Return [X, Y] of the center of cell containing provided text 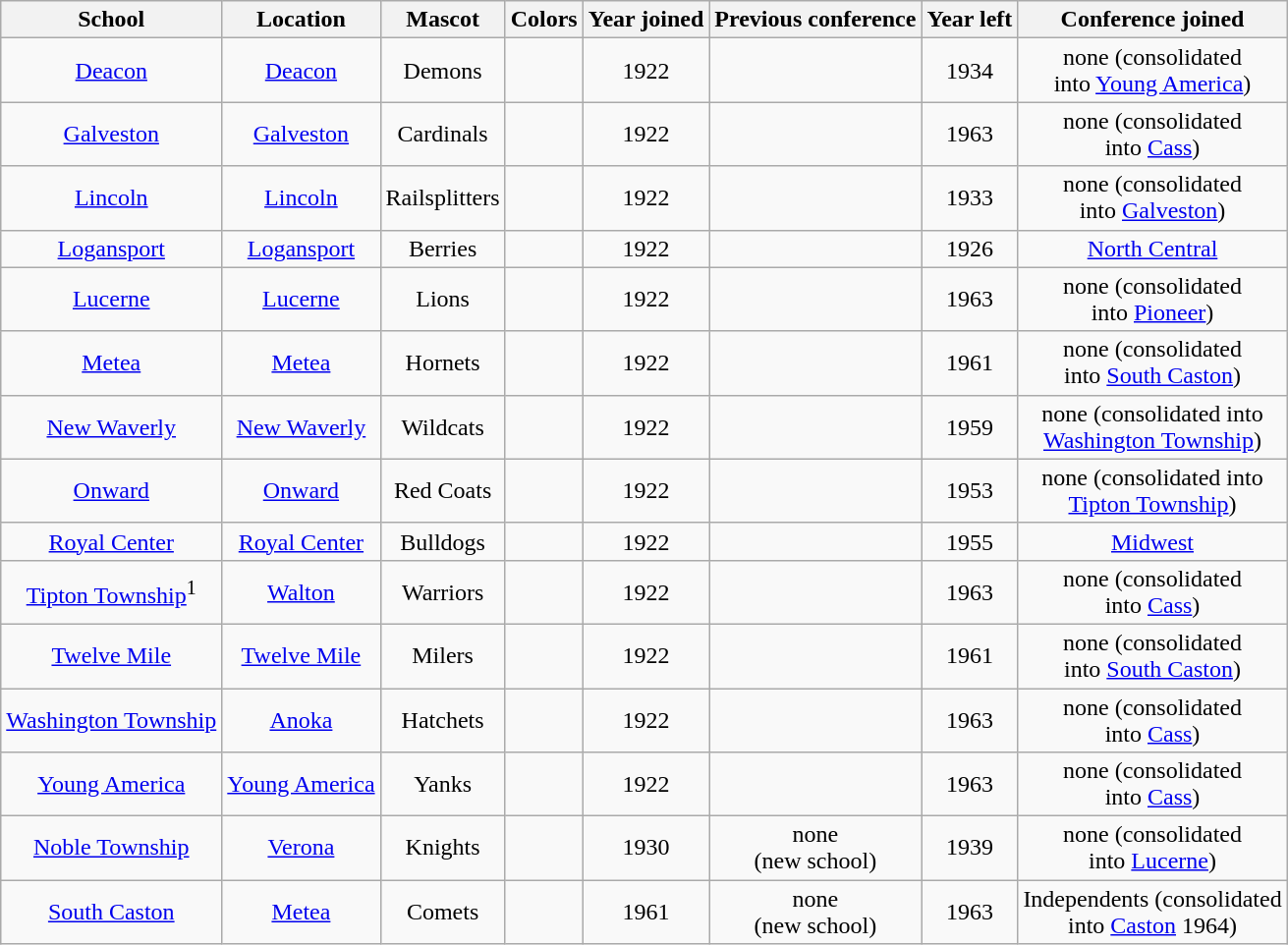
Previous conference [815, 20]
Demons [442, 71]
Year joined [646, 20]
1953 [970, 491]
Yanks [442, 784]
1939 [970, 849]
Noble Township [112, 849]
Wildcats [442, 426]
Milers [442, 656]
Red Coats [442, 491]
School [112, 20]
1959 [970, 426]
1955 [970, 541]
Hatchets [442, 719]
Conference joined [1152, 20]
Knights [442, 849]
Midwest [1152, 541]
Mascot [442, 20]
Berries [442, 249]
1933 [970, 198]
1926 [970, 249]
Washington Township [112, 719]
1930 [646, 849]
Independents (consolidatedinto Caston 1964) [1152, 912]
North Central [1152, 249]
Location [301, 20]
Walton [301, 591]
Bulldogs [442, 541]
Year left [970, 20]
Warriors [442, 591]
none (consolidated intoTipton Township) [1152, 491]
Anoka [301, 719]
none (consolidatedinto Young America) [1152, 71]
none (consolidatedinto Pioneer) [1152, 299]
South Caston [112, 912]
Hornets [442, 363]
1934 [970, 71]
Verona [301, 849]
none (consolidatedinto Lucerne) [1152, 849]
Cardinals [442, 134]
Colors [544, 20]
Comets [442, 912]
Tipton Township1 [112, 591]
none (consolidatedinto Galveston) [1152, 198]
Railsplitters [442, 198]
Lions [442, 299]
none (consolidated intoWashington Township) [1152, 426]
